Output the (X, Y) coordinate of the center of the cell containing the given text.  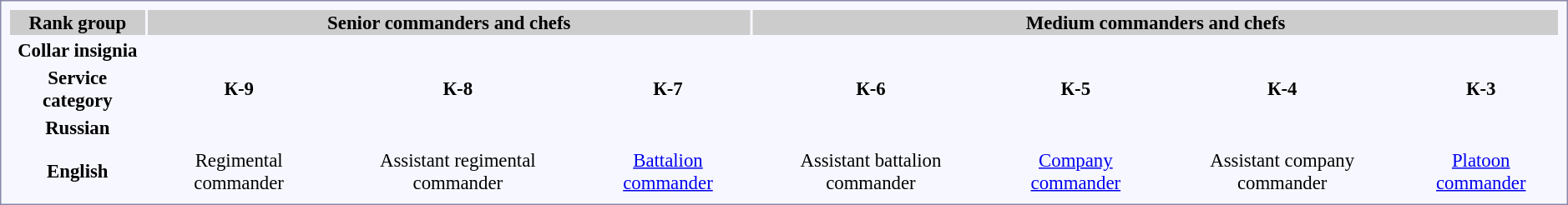
English (78, 172)
Collar insignia (78, 50)
Rank group (78, 22)
Service category (78, 88)
К-7 (668, 88)
Company commander (1075, 172)
К-9 (239, 88)
Assistant regimental commander (458, 172)
К-4 (1282, 88)
К-5 (1075, 88)
К-3 (1481, 88)
Medium commanders and chefs (1156, 22)
Platoon commander (1481, 172)
К-6 (871, 88)
Senior commanders and chefs (449, 22)
Battalion commander (668, 172)
К-8 (458, 88)
Russian (78, 127)
Regimental commander (239, 172)
Assistant battalion commander (871, 172)
Assistant company commander (1282, 172)
